Find where the given text appears and provide that cell's center as (X, Y) coordinate. 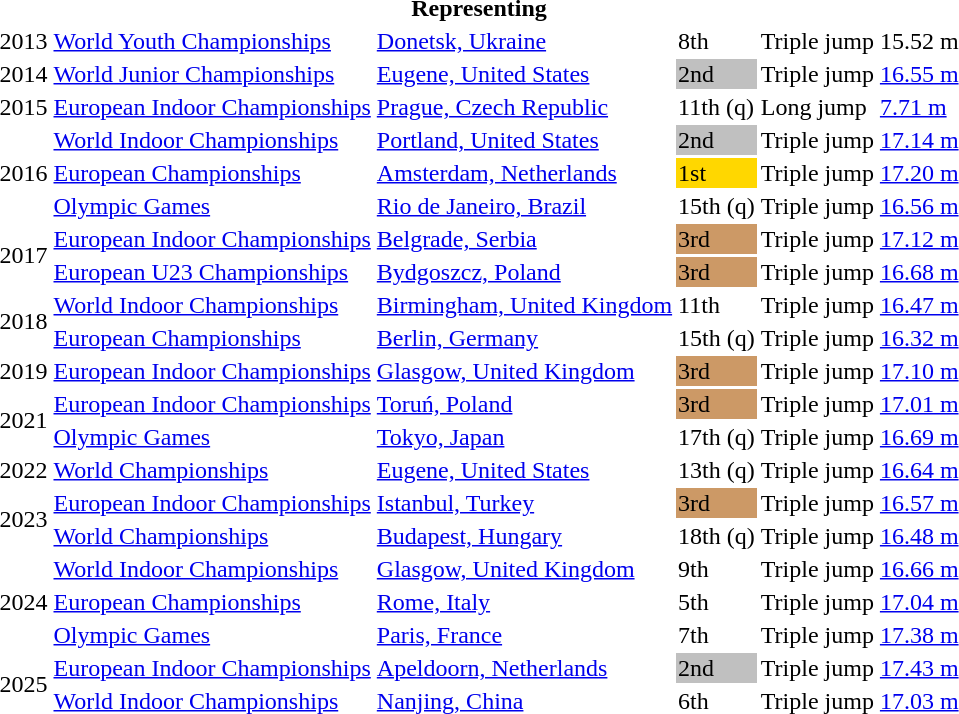
17th (q) (717, 437)
Birmingham, United Kingdom (524, 305)
Tokyo, Japan (524, 437)
Long jump (817, 107)
8th (717, 41)
5th (717, 602)
Rio de Janeiro, Brazil (524, 206)
World Junior Championships (212, 74)
7th (717, 635)
9th (717, 569)
Donetsk, Ukraine (524, 41)
Apeldoorn, Netherlands (524, 668)
Bydgoszcz, Poland (524, 272)
13th (q) (717, 470)
Budapest, Hungary (524, 536)
Rome, Italy (524, 602)
Prague, Czech Republic (524, 107)
Amsterdam, Netherlands (524, 173)
1st (717, 173)
Paris, France (524, 635)
Berlin, Germany (524, 338)
World Youth Championships (212, 41)
Portland, United States (524, 140)
11th (q) (717, 107)
Toruń, Poland (524, 404)
18th (q) (717, 536)
11th (717, 305)
Belgrade, Serbia (524, 239)
European U23 Championships (212, 272)
Istanbul, Turkey (524, 503)
